Output the (X, Y) coordinate of the center of the cell containing the given text.  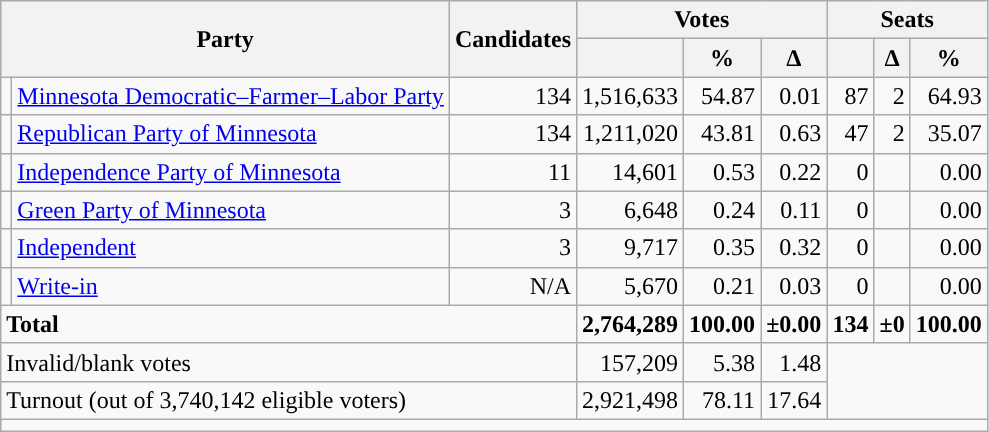
47 (850, 134)
1,211,020 (630, 134)
43.81 (722, 134)
Total (289, 324)
Party (226, 39)
±0 (892, 324)
0.01 (794, 96)
Republican Party of Minnesota (231, 134)
Candidates (512, 39)
Independent (231, 248)
0.63 (794, 134)
0.11 (794, 210)
Write-in (231, 286)
Turnout (out of 3,740,142 eligible voters) (289, 400)
1,516,633 (630, 96)
0.22 (794, 172)
17.64 (794, 400)
Invalid/blank votes (289, 362)
9,717 (630, 248)
0.35 (722, 248)
35.07 (948, 134)
1.48 (794, 362)
Independence Party of Minnesota (231, 172)
Seats (907, 20)
6,648 (630, 210)
±0.00 (794, 324)
Votes (702, 20)
54.87 (722, 96)
Minnesota Democratic–Farmer–Labor Party (231, 96)
5,670 (630, 286)
2,764,289 (630, 324)
N/A (512, 286)
0.03 (794, 286)
14,601 (630, 172)
Green Party of Minnesota (231, 210)
2,921,498 (630, 400)
0.24 (722, 210)
0.53 (722, 172)
87 (850, 96)
78.11 (722, 400)
11 (512, 172)
0.21 (722, 286)
64.93 (948, 96)
0.32 (794, 248)
5.38 (722, 362)
157,209 (630, 362)
